Pinpoint the cell where the given text exists, returning its (X, Y) midpoint coordinate. 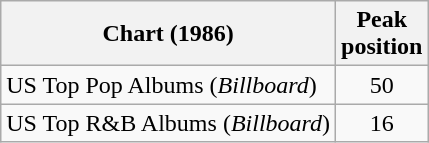
US Top Pop Albums (Billboard) (168, 85)
Peakposition (382, 34)
US Top R&B Albums (Billboard) (168, 123)
50 (382, 85)
16 (382, 123)
Chart (1986) (168, 34)
